Provide the [X, Y] coordinate of the cell's center where the given text is located.  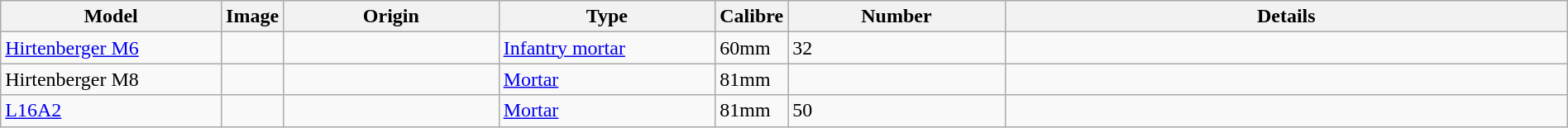
L16A2 [111, 111]
60mm [752, 48]
Hirtenberger M8 [111, 79]
Hirtenberger M6 [111, 48]
Calibre [752, 17]
Type [607, 17]
Infantry mortar [607, 48]
32 [896, 48]
50 [896, 111]
Number [896, 17]
Origin [392, 17]
Details [1286, 17]
Image [253, 17]
Model [111, 17]
